Return the [x, y] coordinate for the center point of the cell that contains the specified text.  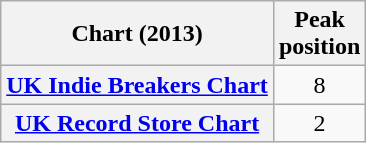
8 [319, 85]
Peakposition [319, 34]
UK Indie Breakers Chart [138, 85]
2 [319, 123]
Chart (2013) [138, 34]
UK Record Store Chart [138, 123]
